Search for the cell housing the specified text and yield its (X, Y) center coordinate. 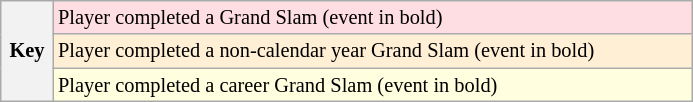
Player completed a Grand Slam (event in bold) (373, 17)
Player completed a non-calendar year Grand Slam (event in bold) (373, 51)
Key (27, 50)
Player completed a career Grand Slam (event in bold) (373, 85)
